For the text-containing cell, return its midpoint in [X, Y] coordinate format. 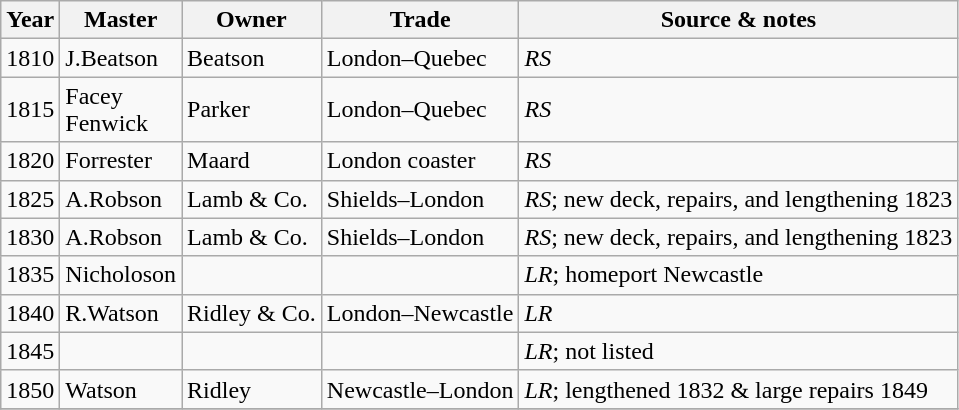
Master [121, 20]
1845 [30, 351]
1810 [30, 58]
Nicholoson [121, 275]
R.Watson [121, 313]
London–Newcastle [420, 313]
Owner [252, 20]
Parker [252, 110]
1840 [30, 313]
Maard [252, 161]
Newcastle–London [420, 389]
Ridley & Co. [252, 313]
LR [738, 313]
1825 [30, 199]
LR; homeport Newcastle [738, 275]
London coaster [420, 161]
Year [30, 20]
LR; not listed [738, 351]
1835 [30, 275]
Trade [420, 20]
Beatson [252, 58]
1820 [30, 161]
Ridley [252, 389]
1830 [30, 237]
Source & notes [738, 20]
Forrester [121, 161]
FaceyFenwick [121, 110]
1850 [30, 389]
Watson [121, 389]
LR; lengthened 1832 & large repairs 1849 [738, 389]
1815 [30, 110]
J.Beatson [121, 58]
